Return (x, y) of the center of cell containing provided text 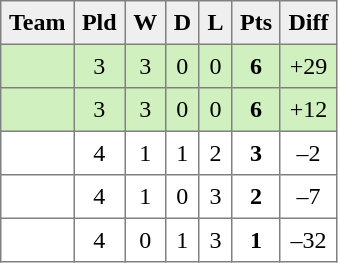
+29 (308, 66)
Pts (256, 23)
–2 (308, 153)
–32 (308, 240)
Pld (100, 23)
Team (38, 23)
W (145, 23)
Diff (308, 23)
D (182, 23)
–7 (308, 197)
+12 (308, 110)
L (216, 23)
